For the text-containing cell, return its midpoint in [x, y] coordinate format. 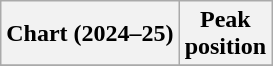
Peakposition [225, 34]
Chart (2024–25) [90, 34]
